Identify which cell holds the provided text, then report its (X, Y) central coordinate. 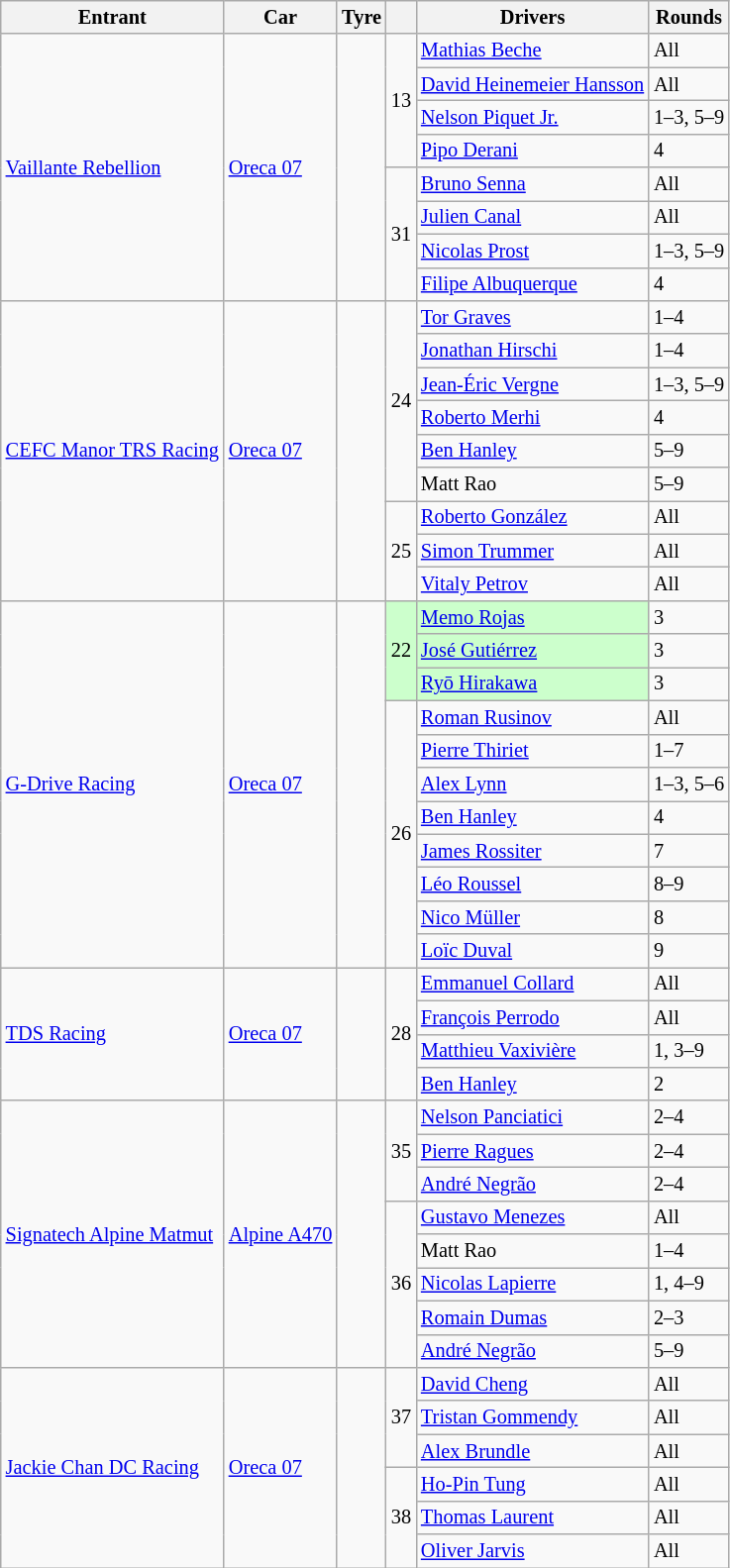
Pierre Ragues (533, 1151)
Drivers (533, 17)
Jean-Éric Vergne (533, 384)
Roberto Merhi (533, 417)
2–3 (689, 1317)
José Gutiérrez (533, 651)
8 (689, 917)
Entrant (113, 17)
James Rossiter (533, 851)
Bruno Senna (533, 184)
Roberto González (533, 517)
Tristan Gommendy (533, 1417)
Signatech Alpine Matmut (113, 1234)
Oliver Jarvis (533, 1551)
9 (689, 951)
Ho-Pin Tung (533, 1484)
Alex Lynn (533, 784)
Ryō Hirakawa (533, 683)
38 (401, 1517)
26 (401, 834)
G-Drive Racing (113, 784)
Loïc Duval (533, 951)
1–7 (689, 751)
Alex Brundle (533, 1451)
Filipe Albuquerque (533, 284)
Pierre Thiriet (533, 751)
Jackie Chan DC Racing (113, 1467)
David Heinemeier Hansson (533, 84)
Tyre (362, 17)
2 (689, 1084)
37 (401, 1416)
Nico Müller (533, 917)
1, 3–9 (689, 1051)
Vaillante Rebellion (113, 166)
Léo Roussel (533, 884)
Emmanuel Collard (533, 984)
Alpine A470 (280, 1234)
Rounds (689, 17)
Memo Rojas (533, 617)
CEFC Manor TRS Racing (113, 450)
Romain Dumas (533, 1317)
Nicolas Lapierre (533, 1284)
24 (401, 400)
TDS Racing (113, 1034)
Nelson Piquet Jr. (533, 117)
Nelson Panciatici (533, 1117)
Nicolas Prost (533, 251)
Car (280, 17)
13 (401, 101)
François Perrodo (533, 1017)
David Cheng (533, 1384)
Roman Rusinov (533, 717)
Jonathan Hirschi (533, 351)
7 (689, 851)
28 (401, 1034)
8–9 (689, 884)
22 (401, 650)
Simon Trummer (533, 551)
35 (401, 1151)
25 (401, 551)
Thomas Laurent (533, 1517)
1–3, 5–6 (689, 784)
Pipo Derani (533, 151)
1, 4–9 (689, 1284)
Julien Canal (533, 217)
36 (401, 1284)
Tor Graves (533, 317)
Gustavo Menezes (533, 1217)
Vitaly Petrov (533, 583)
Matthieu Vaxivière (533, 1051)
31 (401, 234)
Mathias Beche (533, 51)
